Output the (X, Y) coordinate of the center of the cell containing the given text.  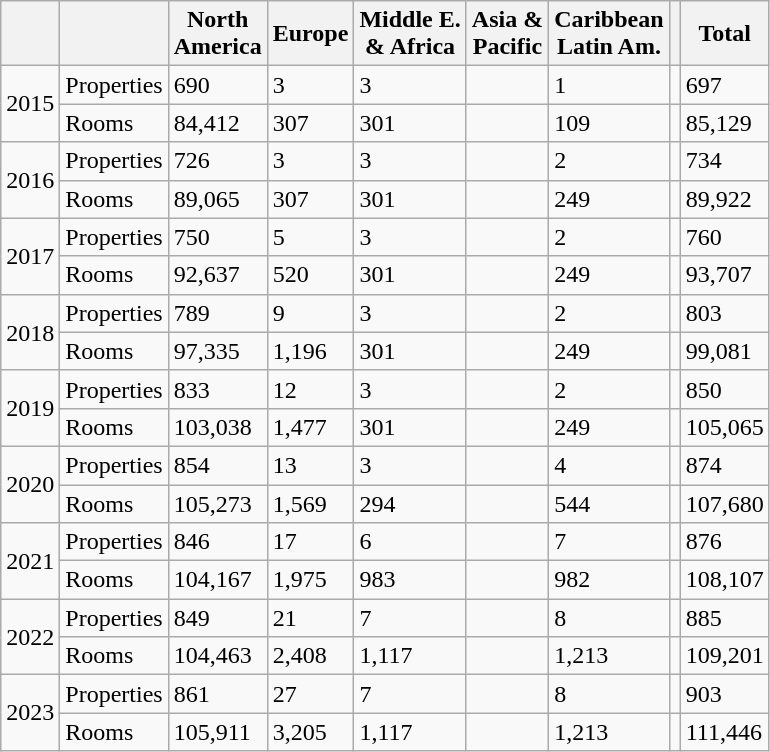
Middle E.& Africa (410, 34)
104,463 (218, 656)
846 (218, 542)
2,408 (310, 656)
861 (218, 694)
885 (724, 618)
876 (724, 542)
2022 (30, 637)
1,975 (310, 580)
1,569 (310, 503)
6 (410, 542)
105,065 (724, 427)
874 (724, 465)
Total (724, 34)
9 (310, 313)
93,707 (724, 275)
92,637 (218, 275)
750 (218, 237)
27 (310, 694)
697 (724, 85)
108,107 (724, 580)
107,680 (724, 503)
5 (310, 237)
2017 (30, 256)
520 (310, 275)
17 (310, 542)
109 (609, 123)
850 (724, 389)
Europe (310, 34)
109,201 (724, 656)
690 (218, 85)
CaribbeanLatin Am. (609, 34)
111,446 (724, 732)
1,196 (310, 351)
104,167 (218, 580)
NorthAmerica (218, 34)
2023 (30, 713)
544 (609, 503)
982 (609, 580)
2019 (30, 408)
89,922 (724, 199)
734 (724, 161)
1 (609, 85)
2020 (30, 484)
2021 (30, 561)
12 (310, 389)
21 (310, 618)
789 (218, 313)
760 (724, 237)
294 (410, 503)
983 (410, 580)
4 (609, 465)
726 (218, 161)
105,911 (218, 732)
2018 (30, 332)
3,205 (310, 732)
13 (310, 465)
97,335 (218, 351)
105,273 (218, 503)
903 (724, 694)
2016 (30, 180)
803 (724, 313)
Asia &Pacific (507, 34)
854 (218, 465)
85,129 (724, 123)
84,412 (218, 123)
2015 (30, 104)
833 (218, 389)
103,038 (218, 427)
849 (218, 618)
89,065 (218, 199)
99,081 (724, 351)
1,477 (310, 427)
